Pinpoint the cell where the given text exists, returning its (X, Y) midpoint coordinate. 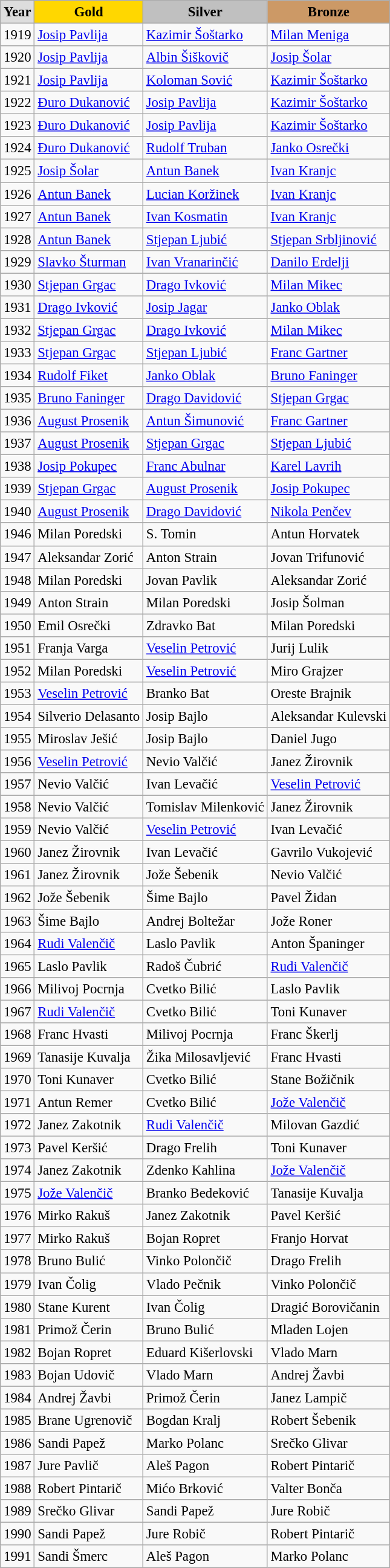
1939 (18, 489)
Radoš Čubrić (205, 966)
Jure Pavlič (89, 1466)
Gavrilo Vukojević (328, 853)
1922 (18, 103)
1965 (18, 966)
1979 (18, 1284)
Janko Osrečki (328, 148)
1948 (18, 580)
Silver (205, 12)
1952 (18, 671)
1975 (18, 1193)
1980 (18, 1307)
1977 (18, 1239)
1950 (18, 625)
Franja Varga (89, 648)
Milan Meniga (328, 35)
1927 (18, 216)
1970 (18, 1080)
Year (18, 12)
1937 (18, 444)
Zdenko Kahlina (205, 1170)
1949 (18, 602)
1984 (18, 1398)
Albin Šiškovič (205, 57)
1962 (18, 898)
1966 (18, 989)
Koloman Sović (205, 80)
Nikola Penčev (328, 512)
1951 (18, 648)
1978 (18, 1262)
1931 (18, 308)
1958 (18, 807)
1954 (18, 716)
Antun Remer (89, 1102)
1925 (18, 171)
Dragić Borovičanin (328, 1307)
1938 (18, 466)
Stane Kurent (89, 1307)
Daniel Jugo (328, 739)
Bogdan Kralj (205, 1421)
1947 (18, 557)
Branko Bat (205, 694)
Aleksandar Kulevski (328, 716)
1934 (18, 375)
Zdravko Bat (205, 625)
Rudolf Fiket (89, 375)
Antun Horvatek (328, 535)
1989 (18, 1511)
1935 (18, 398)
Jože Roner (328, 921)
1946 (18, 535)
1988 (18, 1489)
1968 (18, 1034)
1986 (18, 1443)
Lucian Koržinek (205, 194)
1920 (18, 57)
Danilo Erdelji (328, 262)
Stjepan Srbljinović (328, 239)
1929 (18, 262)
1982 (18, 1352)
Brane Ugrenovič (89, 1421)
Karel Lavrih (328, 466)
1936 (18, 421)
Mićo Brković (205, 1489)
Gold (89, 12)
1964 (18, 943)
1971 (18, 1102)
Bojan Udovič (89, 1375)
1921 (18, 80)
Franc Abulnar (205, 466)
1983 (18, 1375)
1967 (18, 1011)
Pavel Židan (328, 898)
Anton Španinger (328, 943)
1926 (18, 194)
Bronze (328, 12)
1928 (18, 239)
1959 (18, 830)
Žika Milosavljević (205, 1057)
1932 (18, 330)
1940 (18, 512)
1960 (18, 853)
Silverio Delasanto (89, 716)
1956 (18, 762)
Franc Škerlj (328, 1034)
1985 (18, 1421)
Ivan Kosmatin (205, 216)
1953 (18, 694)
Ivan Vranarinčić (205, 262)
1991 (18, 1557)
Oreste Brajnik (328, 694)
1987 (18, 1466)
Tomislav Milenković (205, 807)
Jovan Trifunović (328, 557)
Emil Osrečki (89, 625)
1974 (18, 1170)
Rudolf Truban (205, 148)
1981 (18, 1329)
Miroslav Ješić (89, 739)
1963 (18, 921)
1969 (18, 1057)
1923 (18, 126)
Miro Grajzer (328, 671)
Branko Bedeković (205, 1193)
1973 (18, 1148)
Josip Šolman (328, 602)
1957 (18, 784)
Stane Božičnik (328, 1080)
1961 (18, 876)
1919 (18, 35)
1924 (18, 148)
Milovan Gazdić (328, 1125)
Sandi Šmerc (89, 1557)
Jurij Lulik (328, 648)
Andrej Boltežar (205, 921)
Janez Lampič (328, 1398)
1955 (18, 739)
1930 (18, 285)
Jovan Pavlik (205, 580)
1972 (18, 1125)
Antun Šimunović (205, 421)
Franjo Horvat (328, 1239)
Eduard Kišerlovski (205, 1352)
Valter Bonča (328, 1489)
1990 (18, 1534)
Mladen Lojen (328, 1329)
Vlado Pečnik (205, 1284)
Slavko Šturman (89, 262)
Josip Jagar (205, 308)
S. Tomin (205, 535)
1933 (18, 353)
1976 (18, 1216)
Robert Šebenik (328, 1421)
